Pinpoint the cell where the given text exists, returning its [X, Y] midpoint coordinate. 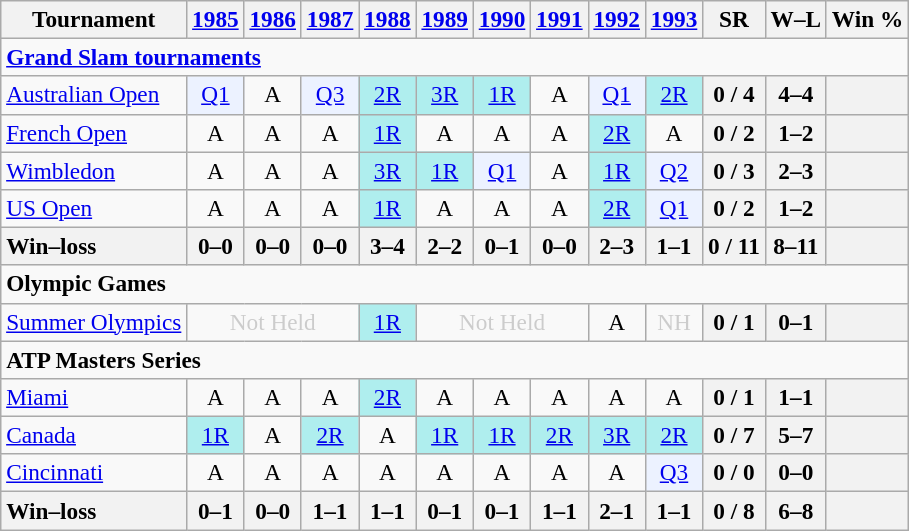
Miami [94, 397]
NH [674, 322]
1989 [444, 19]
Olympic Games [455, 284]
US Open [94, 208]
8–11 [796, 246]
0 / 0 [734, 473]
2–2 [444, 246]
Canada [94, 435]
Grand Slam tournaments [455, 57]
W–L [796, 19]
3–4 [388, 246]
0 / 4 [734, 95]
Cincinnati [94, 473]
Wimbledon [94, 170]
Summer Olympics [94, 322]
1990 [502, 19]
Tournament [94, 19]
1986 [272, 19]
1992 [616, 19]
0 / 8 [734, 510]
ATP Masters Series [455, 359]
SR [734, 19]
0 / 7 [734, 435]
Q2 [674, 170]
1988 [388, 19]
1985 [216, 19]
5–7 [796, 435]
6–8 [796, 510]
1993 [674, 19]
1987 [330, 19]
Win % [867, 19]
Australian Open [94, 95]
2–1 [616, 510]
1991 [560, 19]
0 / 11 [734, 246]
0 / 3 [734, 170]
French Open [94, 133]
4–4 [796, 95]
